Detect which cell encompasses the target text, then output its [X, Y] center coordinate. 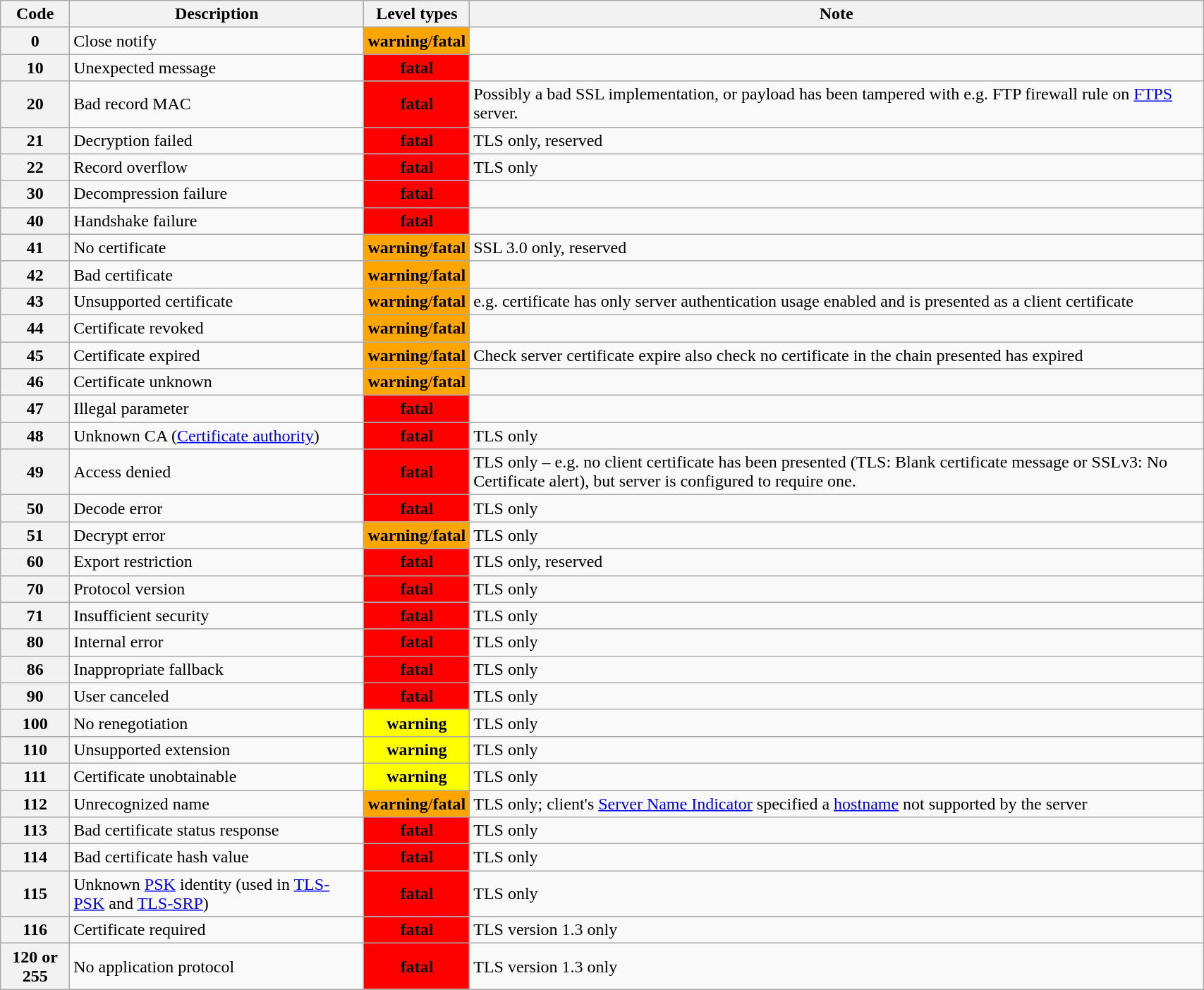
Possibly a bad SSL implementation, or payload has been tampered with e.g. FTP firewall rule on FTPS server. [837, 104]
Bad certificate [217, 274]
71 [35, 616]
100 [35, 723]
46 [35, 382]
Unsupported extension [217, 750]
44 [35, 328]
80 [35, 642]
Certificate revoked [217, 328]
Certificate required [217, 930]
114 [35, 857]
Decryption failed [217, 140]
No application protocol [217, 966]
110 [35, 750]
Record overflow [217, 167]
Handshake failure [217, 221]
Unknown CA (Certificate authority) [217, 436]
Note [837, 14]
116 [35, 930]
113 [35, 831]
Decode error [217, 508]
Unsupported certificate [217, 301]
Unrecognized name [217, 803]
Close notify [217, 41]
Unexpected message [217, 68]
SSL 3.0 only, reserved [837, 248]
42 [35, 274]
60 [35, 562]
Insufficient security [217, 616]
Bad certificate hash value [217, 857]
Bad certificate status response [217, 831]
Certificate expired [217, 355]
111 [35, 776]
0 [35, 41]
49 [35, 472]
Export restriction [217, 562]
Decompression failure [217, 194]
Level types [417, 14]
Certificate unobtainable [217, 776]
User canceled [217, 696]
20 [35, 104]
43 [35, 301]
Access denied [217, 472]
No certificate [217, 248]
86 [35, 669]
50 [35, 508]
21 [35, 140]
Decrypt error [217, 535]
47 [35, 409]
115 [35, 894]
70 [35, 589]
51 [35, 535]
22 [35, 167]
Inappropriate fallback [217, 669]
No renegotiation [217, 723]
48 [35, 436]
120 or 255 [35, 966]
30 [35, 194]
40 [35, 221]
10 [35, 68]
45 [35, 355]
Description [217, 14]
112 [35, 803]
90 [35, 696]
e.g. certificate has only server authentication usage enabled and is presented as a client certificate [837, 301]
Protocol version [217, 589]
Code [35, 14]
TLS only; client's Server Name Indicator specified a hostname not supported by the server [837, 803]
Internal error [217, 642]
41 [35, 248]
Bad record MAC [217, 104]
Check server certificate expire also check no certificate in the chain presented has expired [837, 355]
Unknown PSK identity (used in TLS-PSK and TLS-SRP) [217, 894]
Certificate unknown [217, 382]
Illegal parameter [217, 409]
